Locate the cell with the specified text and output its (X, Y) center coordinate. 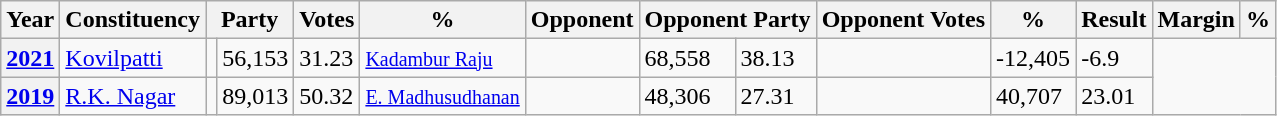
-12,405 (1034, 58)
23.01 (1114, 96)
Opponent Party (728, 20)
68,558 (687, 58)
E. Madhusudhanan (442, 96)
89,013 (256, 96)
Party (250, 20)
R.K. Nagar (133, 96)
2019 (30, 96)
40,707 (1034, 96)
Kadambur Raju (442, 58)
Margin (1196, 20)
48,306 (687, 96)
31.23 (327, 58)
Kovilpatti (133, 58)
56,153 (256, 58)
Constituency (133, 20)
Opponent Votes (903, 20)
2021 (30, 58)
Result (1114, 20)
Opponent (582, 20)
Votes (327, 20)
-6.9 (1114, 58)
Year (30, 20)
50.32 (327, 96)
27.31 (776, 96)
38.13 (776, 58)
